Return the [x, y] coordinate for the center point of the cell that contains the specified text.  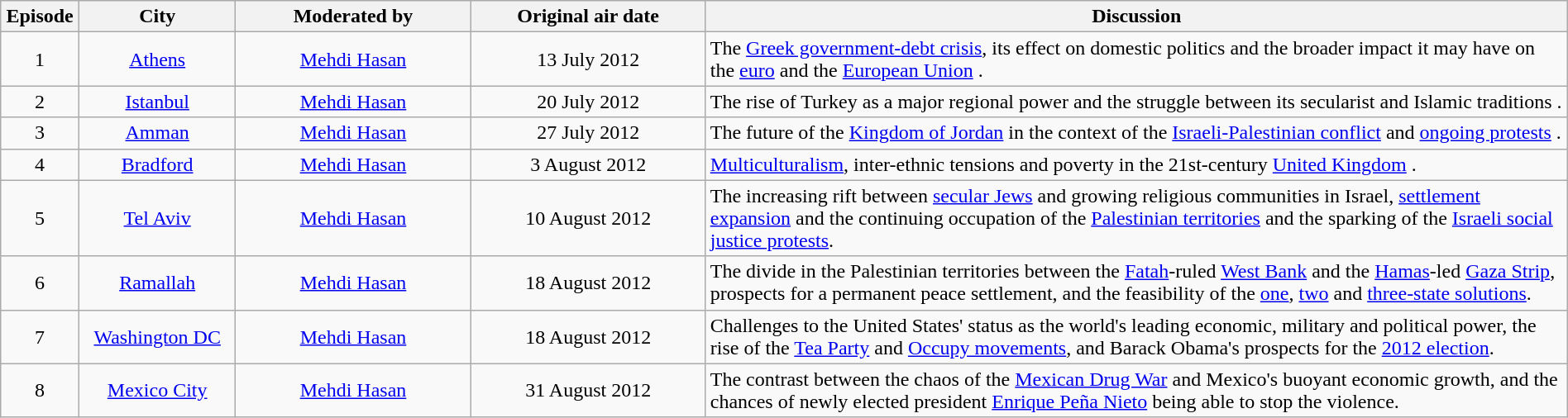
Episode [40, 17]
Athens [157, 59]
Original air date [588, 17]
5 [40, 218]
The Greek government-debt crisis, its effect on domestic politics and the broader impact it may have on the euro and the European Union . [1136, 59]
7 [40, 337]
Mexico City [157, 390]
13 July 2012 [588, 59]
City [157, 17]
27 July 2012 [588, 133]
Ramallah [157, 283]
Multiculturalism, inter-ethnic tensions and poverty in the 21st-century United Kingdom . [1136, 164]
The rise of Turkey as a major regional power and the struggle between its secularist and Islamic traditions . [1136, 102]
Amman [157, 133]
4 [40, 164]
Istanbul [157, 102]
Washington DC [157, 337]
6 [40, 283]
1 [40, 59]
Discussion [1136, 17]
20 July 2012 [588, 102]
The future of the Kingdom of Jordan in the context of the Israeli-Palestinian conflict and ongoing protests . [1136, 133]
Bradford [157, 164]
10 August 2012 [588, 218]
Tel Aviv [157, 218]
8 [40, 390]
3 [40, 133]
3 August 2012 [588, 164]
Moderated by [353, 17]
31 August 2012 [588, 390]
2 [40, 102]
